Provide the (X, Y) coordinate of the cell's center where the given text is located.  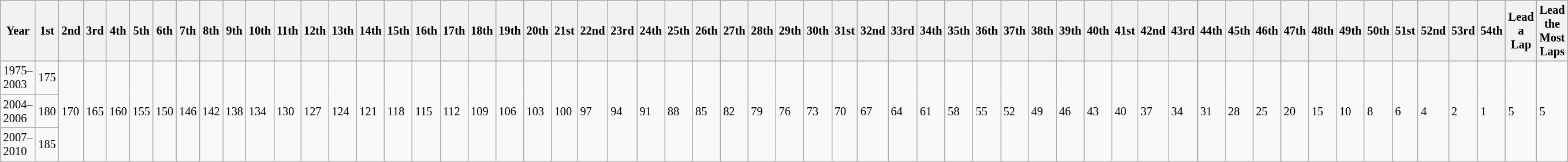
28 (1239, 111)
142 (211, 111)
26th (706, 31)
1st (47, 31)
160 (118, 111)
20 (1295, 111)
46 (1070, 111)
35th (959, 31)
2004–2006 (18, 111)
25th (679, 31)
175 (47, 78)
6th (165, 31)
43rd (1183, 31)
Lead a Lap (1521, 31)
146 (188, 111)
32nd (873, 31)
4 (1433, 111)
16th (426, 31)
97 (593, 111)
88 (679, 111)
55 (986, 111)
64 (903, 111)
51st (1406, 31)
31st (844, 31)
165 (95, 111)
76 (790, 111)
41st (1125, 31)
54th (1492, 31)
7th (188, 31)
4th (118, 31)
124 (342, 111)
127 (315, 111)
39th (1070, 31)
23rd (622, 31)
18th (482, 31)
73 (818, 111)
82 (734, 111)
185 (47, 144)
19th (509, 31)
53rd (1463, 31)
94 (622, 111)
38th (1042, 31)
112 (454, 111)
2nd (72, 31)
31 (1211, 111)
15 (1323, 111)
79 (762, 111)
52 (1015, 111)
15th (398, 31)
29th (790, 31)
5th (141, 31)
24th (651, 31)
49 (1042, 111)
58 (959, 111)
121 (370, 111)
10th (260, 31)
40 (1125, 111)
20th (538, 31)
14th (370, 31)
2 (1463, 111)
12th (315, 31)
47th (1295, 31)
34th (931, 31)
9th (234, 31)
34 (1183, 111)
170 (72, 111)
180 (47, 111)
36th (986, 31)
6 (1406, 111)
85 (706, 111)
103 (538, 111)
37 (1153, 111)
61 (931, 111)
43 (1098, 111)
1 (1492, 111)
138 (234, 111)
45th (1239, 31)
42nd (1153, 31)
155 (141, 111)
106 (509, 111)
52nd (1433, 31)
22nd (593, 31)
134 (260, 111)
10 (1350, 111)
17th (454, 31)
48th (1323, 31)
27th (734, 31)
8th (211, 31)
150 (165, 111)
44th (1211, 31)
28th (762, 31)
118 (398, 111)
67 (873, 111)
2007–2010 (18, 144)
115 (426, 111)
3rd (95, 31)
25 (1267, 111)
21st (565, 31)
1975–2003 (18, 78)
Lead the Most Laps (1552, 31)
8 (1378, 111)
13th (342, 31)
11th (288, 31)
91 (651, 111)
46th (1267, 31)
49th (1350, 31)
109 (482, 111)
100 (565, 111)
30th (818, 31)
Year (18, 31)
50th (1378, 31)
33rd (903, 31)
70 (844, 111)
37th (1015, 31)
40th (1098, 31)
130 (288, 111)
